Extract the (X, Y) coordinate from the center of the cell holding the provided text.  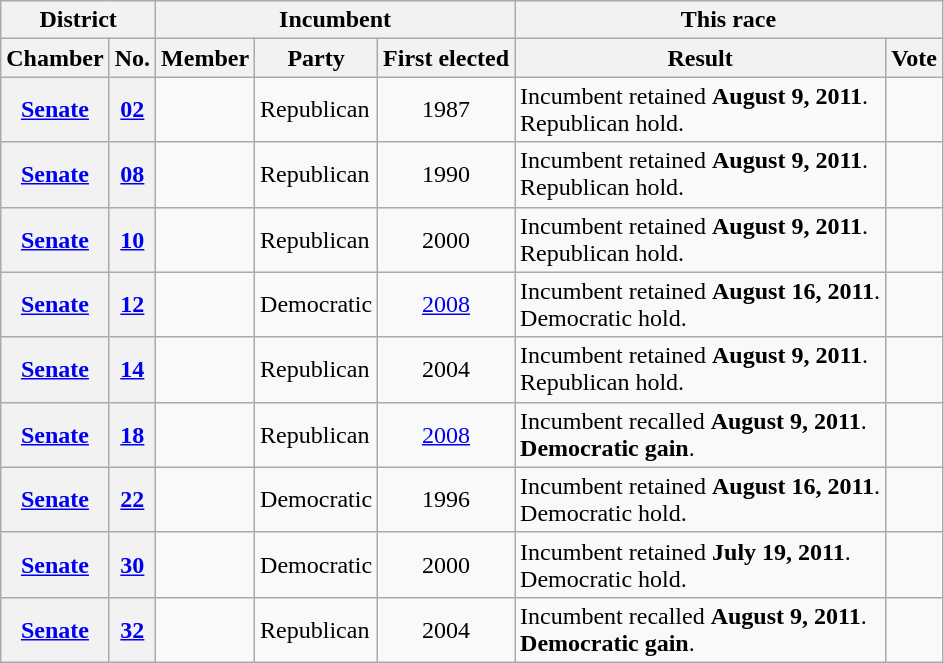
Result (700, 58)
Member (206, 58)
Vote (914, 58)
18 (132, 434)
Party (316, 58)
32 (132, 630)
Incumbent retained July 19, 2011.Democratic hold. (700, 564)
08 (132, 174)
This race (729, 20)
District (78, 20)
First elected (446, 58)
14 (132, 370)
1996 (446, 500)
No. (132, 58)
12 (132, 304)
10 (132, 240)
Chamber (55, 58)
1987 (446, 110)
22 (132, 500)
Incumbent (336, 20)
30 (132, 564)
1990 (446, 174)
02 (132, 110)
